Identify which cell holds the provided text, then report its [x, y] central coordinate. 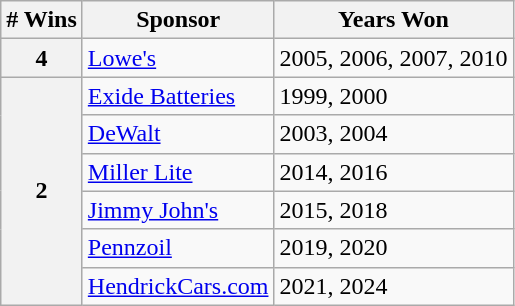
HendrickCars.com [178, 286]
Lowe's [178, 58]
2019, 2020 [394, 248]
DeWalt [178, 134]
Sponsor [178, 20]
2014, 2016 [394, 172]
2003, 2004 [394, 134]
2005, 2006, 2007, 2010 [394, 58]
1999, 2000 [394, 96]
2015, 2018 [394, 210]
2021, 2024 [394, 286]
2 [42, 191]
Miller Lite [178, 172]
# Wins [42, 20]
4 [42, 58]
Jimmy John's [178, 210]
Exide Batteries [178, 96]
Years Won [394, 20]
Pennzoil [178, 248]
